Detect which cell encompasses the target text, then output its (x, y) center coordinate. 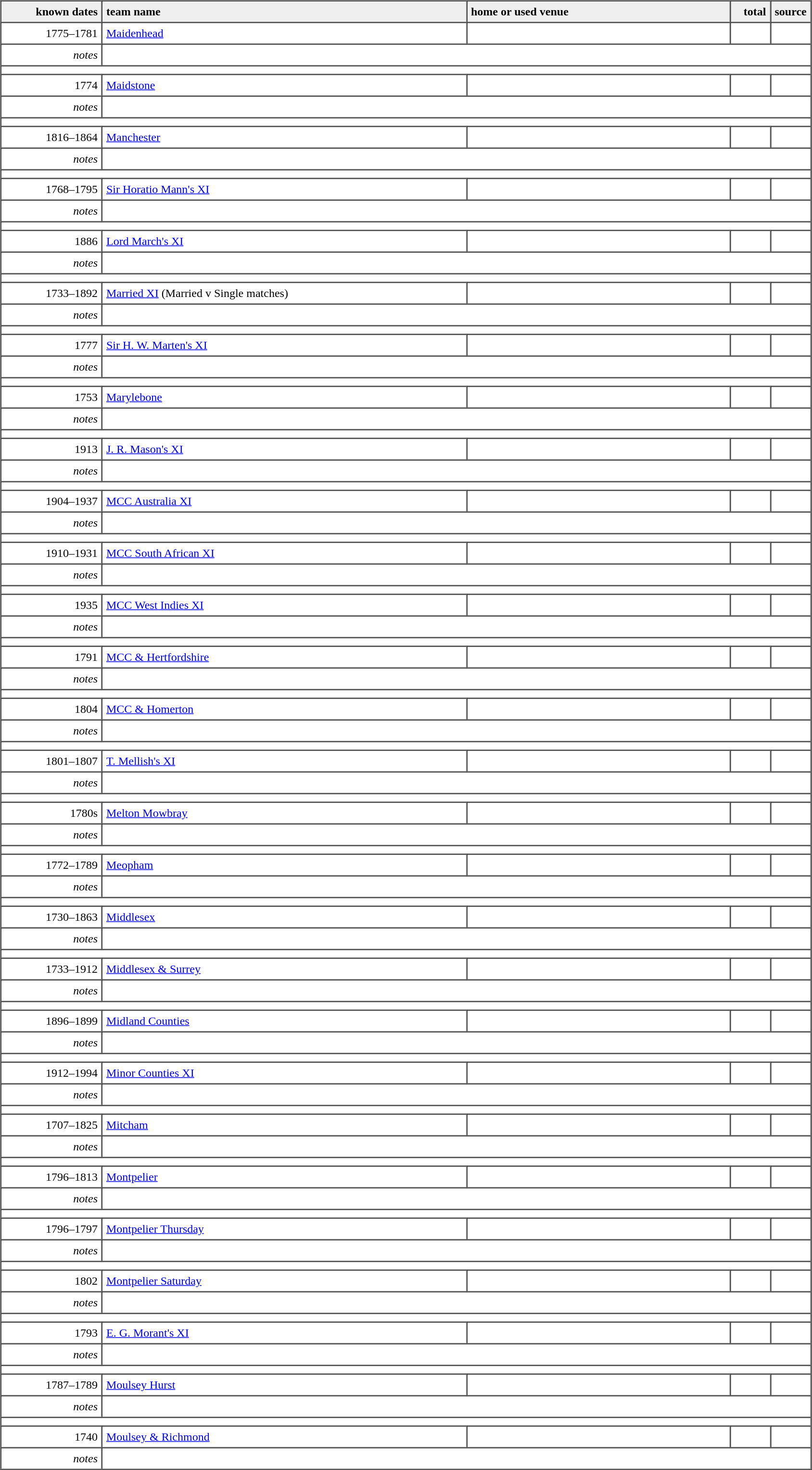
source (790, 12)
Maidenhead (284, 33)
1780s (52, 812)
MCC Australia XI (284, 501)
Minor Counties XI (284, 1072)
1910–1931 (52, 553)
1904–1937 (52, 501)
total (750, 12)
1733–1892 (52, 293)
Mitcham (284, 1124)
Manchester (284, 137)
Meopham (284, 864)
Montpelier Thursday (284, 1228)
1772–1789 (52, 864)
known dates (52, 12)
1768–1795 (52, 189)
Maidstone (284, 85)
Lord March's XI (284, 241)
1801–1807 (52, 761)
MCC & Hertfordshire (284, 657)
MCC West Indies XI (284, 605)
T. Mellish's XI (284, 761)
Married XI (Married v Single matches) (284, 293)
Midland Counties (284, 1020)
Sir H. W. Marten's XI (284, 345)
1774 (52, 85)
1796–1813 (52, 1176)
1816–1864 (52, 137)
Middlesex (284, 916)
1796–1797 (52, 1228)
1733–1912 (52, 968)
Montpelier Saturday (284, 1280)
1707–1825 (52, 1124)
Moulsey Hurst (284, 1384)
MCC & Homerton (284, 709)
Marylebone (284, 397)
1775–1781 (52, 33)
1787–1789 (52, 1384)
Montpelier (284, 1176)
J. R. Mason's XI (284, 449)
1793 (52, 1332)
1896–1899 (52, 1020)
1886 (52, 241)
1740 (52, 1436)
1753 (52, 397)
Melton Mowbray (284, 812)
1730–1863 (52, 916)
Middlesex & Surrey (284, 968)
1935 (52, 605)
1913 (52, 449)
1777 (52, 345)
MCC South African XI (284, 553)
Moulsey & Richmond (284, 1436)
1804 (52, 709)
E. G. Morant's XI (284, 1332)
home or used venue (598, 12)
1912–1994 (52, 1072)
1791 (52, 657)
Sir Horatio Mann's XI (284, 189)
1802 (52, 1280)
team name (284, 12)
